For the text-containing cell, return its midpoint in [X, Y] coordinate format. 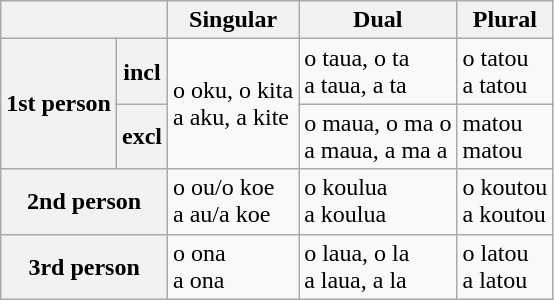
excl [142, 136]
o koutoua koutou [505, 202]
2nd person [84, 202]
o taua, o taa taua, a ta [378, 72]
Singular [234, 20]
1st person [59, 104]
incl [142, 72]
o tatoua tatou [505, 72]
matoumatou [505, 136]
Dual [378, 20]
o ou/o koea au/a koe [234, 202]
o kouluaa koulua [378, 202]
o onaa ona [234, 266]
3rd person [84, 266]
o maua, o ma oa maua, a ma a [378, 136]
Plural [505, 20]
o latoua latou [505, 266]
o laua, o laa laua, a la [378, 266]
o oku, o kitaa aku, a kite [234, 104]
